Extract the [x, y] coordinate from the center of the cell holding the provided text.  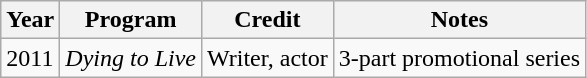
2011 [30, 58]
3-part promotional series [459, 58]
Writer, actor [267, 58]
Year [30, 20]
Credit [267, 20]
Notes [459, 20]
Dying to Live [131, 58]
Program [131, 20]
